Find where the given text appears and provide that cell's center as (x, y) coordinate. 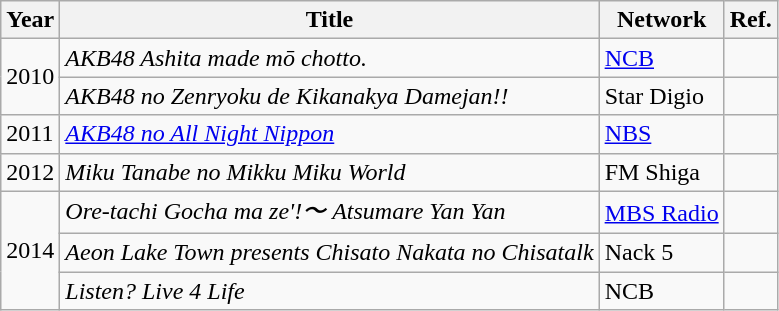
AKB48 no All Night Nippon (330, 134)
Network (662, 20)
Nack 5 (662, 253)
2011 (30, 134)
2012 (30, 172)
FM Shiga (662, 172)
Miku Tanabe no Mikku Miku World (330, 172)
2010 (30, 77)
Year (30, 20)
Ore-tachi Gocha ma ze'!〜 Atsumare Yan Yan (330, 212)
AKB48 no Zenryoku de Kikanakya Damejan!! (330, 96)
Title (330, 20)
Ref. (750, 20)
NBS (662, 134)
2014 (30, 250)
Aeon Lake Town presents Chisato Nakata no Chisatalk (330, 253)
Star Digio (662, 96)
AKB48 Ashita made mō chotto. (330, 58)
MBS Radio (662, 212)
Listen? Live 4 Life (330, 291)
